Locate the cell with the specified text and output its [X, Y] center coordinate. 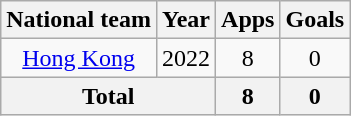
Total [108, 96]
Goals [315, 20]
Year [186, 20]
2022 [186, 58]
National team [79, 20]
Hong Kong [79, 58]
Apps [248, 20]
